Search for the cell housing the specified text and yield its (X, Y) center coordinate. 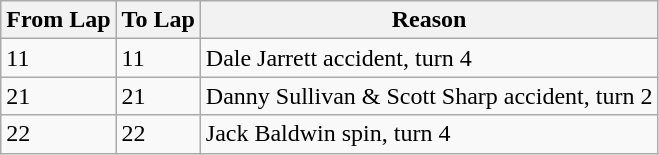
Jack Baldwin spin, turn 4 (429, 134)
Danny Sullivan & Scott Sharp accident, turn 2 (429, 96)
Dale Jarrett accident, turn 4 (429, 58)
Reason (429, 20)
To Lap (158, 20)
From Lap (58, 20)
